From the cell containing the given text, extract its center point as [x, y] coordinate. 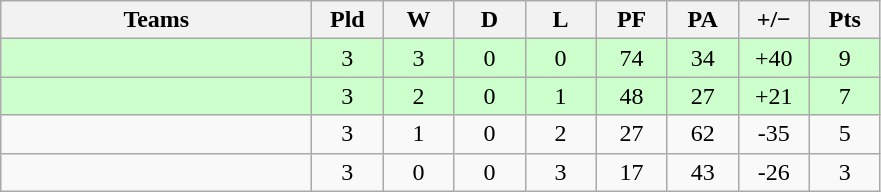
L [560, 20]
74 [632, 58]
W [418, 20]
48 [632, 96]
5 [844, 134]
Teams [156, 20]
+21 [774, 96]
Pts [844, 20]
+/− [774, 20]
62 [702, 134]
7 [844, 96]
9 [844, 58]
PA [702, 20]
+40 [774, 58]
-35 [774, 134]
17 [632, 172]
34 [702, 58]
43 [702, 172]
PF [632, 20]
Pld [348, 20]
D [490, 20]
-26 [774, 172]
